Detect which cell encompasses the target text, then output its [X, Y] center coordinate. 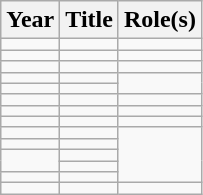
Year [30, 20]
Role(s) [160, 20]
Title [90, 20]
